Identify which cell holds the provided text, then report its [X, Y] central coordinate. 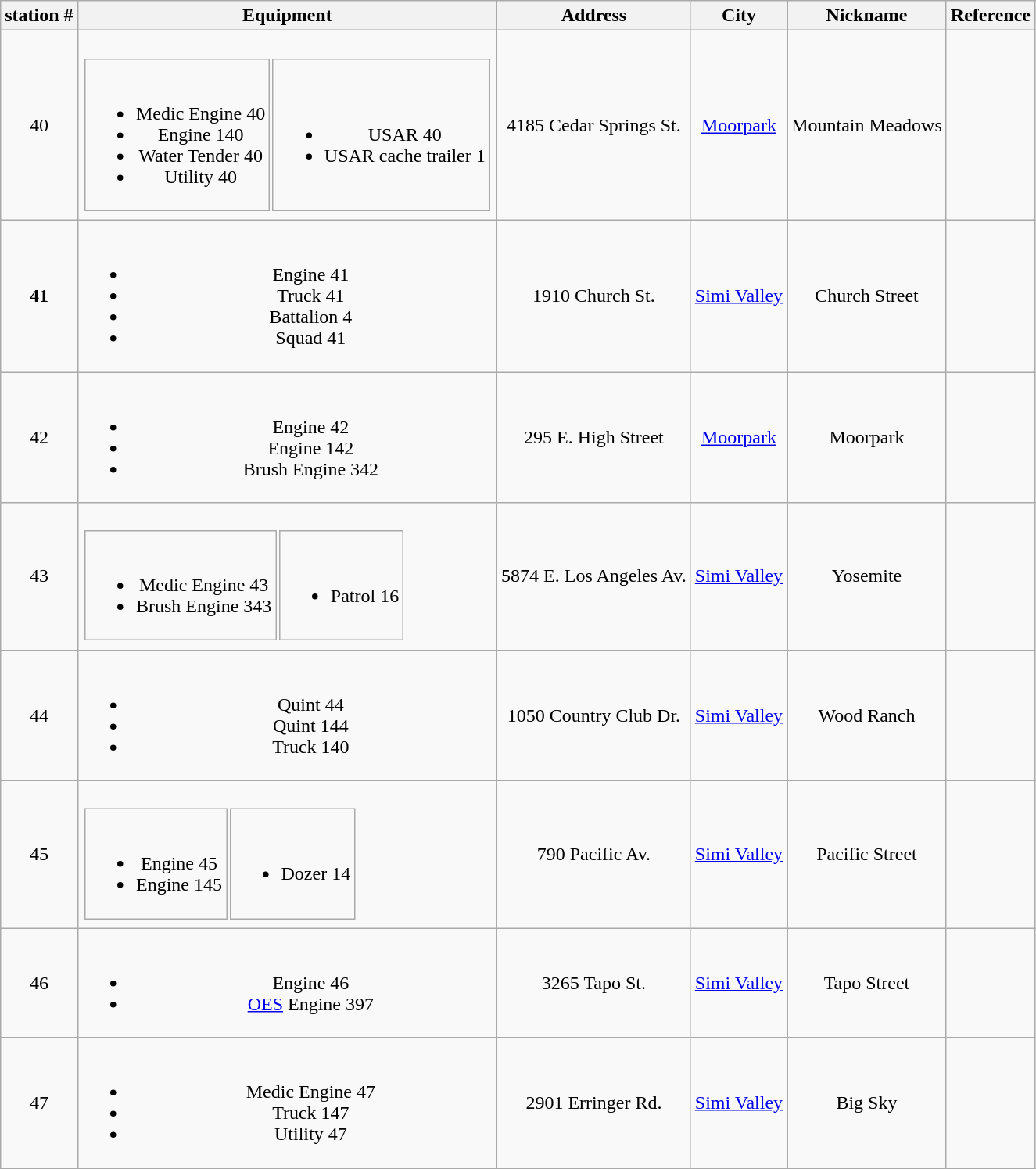
Reference [990, 16]
42 [39, 438]
295 E. High Street [594, 438]
4185 Cedar Springs St. [594, 125]
Medic Engine 43Brush Engine 343 Patrol 16 [287, 577]
Church Street [867, 296]
Engine 41Truck 41Battalion 4Squad 41 [287, 296]
790 Pacific Av. [594, 854]
Medic Engine 40Engine 140Water Tender 40Utility 40 USAR 40USAR cache trailer 1 [287, 125]
44 [39, 715]
43 [39, 577]
City [738, 16]
5874 E. Los Angeles Av. [594, 577]
45 [39, 854]
40 [39, 125]
Address [594, 16]
station # [39, 16]
Equipment [287, 16]
Nickname [867, 16]
3265 Tapo St. [594, 983]
41 [39, 296]
Medic Engine 47Truck 147Utility 47 [287, 1103]
2901 Erringer Rd. [594, 1103]
Engine 45Engine 145 [156, 864]
Medic Engine 40Engine 140Water Tender 40Utility 40 [177, 134]
1910 Church St. [594, 296]
Medic Engine 43Brush Engine 343 [181, 586]
Engine 46OES Engine 397 [287, 983]
Mountain Meadows [867, 125]
46 [39, 983]
Engine 45Engine 145 Dozer 14 [287, 854]
47 [39, 1103]
Tapo Street [867, 983]
Pacific Street [867, 854]
Quint 44Quint 144Truck 140 [287, 715]
Patrol 16 [342, 586]
USAR 40USAR cache trailer 1 [382, 134]
Wood Ranch [867, 715]
Engine 42Engine 142Brush Engine 342 [287, 438]
Dozer 14 [292, 864]
Big Sky [867, 1103]
1050 Country Club Dr. [594, 715]
Yosemite [867, 577]
